Return [x, y] of the center of cell containing provided text 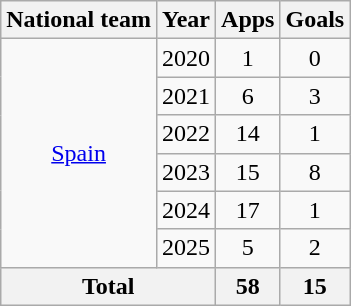
14 [248, 134]
Goals [315, 20]
2022 [186, 134]
Year [186, 20]
2 [315, 248]
Apps [248, 20]
6 [248, 96]
3 [315, 96]
National team [79, 20]
2024 [186, 210]
8 [315, 172]
17 [248, 210]
2021 [186, 96]
2025 [186, 248]
58 [248, 286]
2020 [186, 58]
0 [315, 58]
5 [248, 248]
2023 [186, 172]
Spain [79, 153]
Total [108, 286]
